Output the [x, y] coordinate of the center of the cell containing the given text.  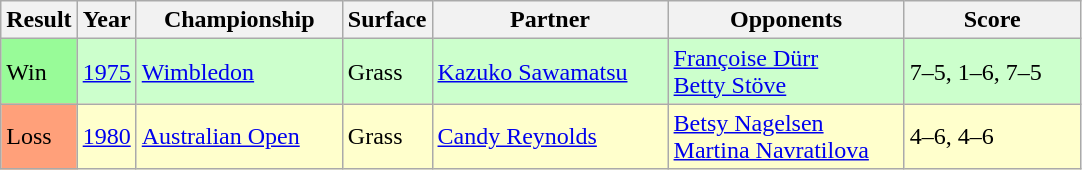
7–5, 1–6, 7–5 [992, 72]
Result [39, 20]
Wimbledon [239, 72]
Betsy Nagelsen Martina Navratilova [786, 136]
Opponents [786, 20]
Candy Reynolds [550, 136]
Australian Open [239, 136]
1975 [106, 72]
Kazuko Sawamatsu [550, 72]
Partner [550, 20]
1980 [106, 136]
4–6, 4–6 [992, 136]
Score [992, 20]
Françoise Dürr Betty Stöve [786, 72]
Year [106, 20]
Championship [239, 20]
Loss [39, 136]
Surface [387, 20]
Win [39, 72]
